Detect which cell encompasses the target text, then output its (x, y) center coordinate. 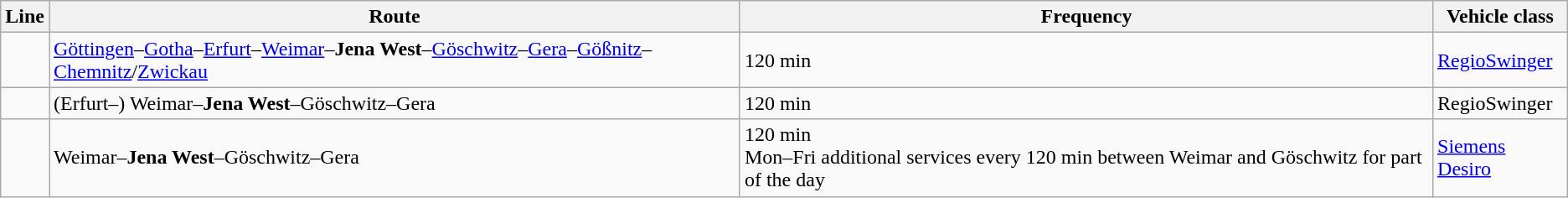
Route (394, 17)
120 minMon–Fri additional services every 120 min between Weimar and Göschwitz for part of the day (1086, 158)
Siemens Desiro (1501, 158)
Göttingen–Gotha–Erfurt–Weimar–Jena West–Göschwitz–Gera–Gößnitz–Chemnitz/Zwickau (394, 60)
Frequency (1086, 17)
Weimar–Jena West–Göschwitz–Gera (394, 158)
Line (25, 17)
(Erfurt–) Weimar–Jena West–Göschwitz–Gera (394, 103)
Vehicle class (1501, 17)
